Search for the cell housing the specified text and yield its (x, y) center coordinate. 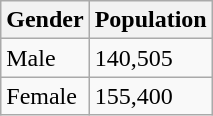
140,505 (150, 58)
Gender (45, 20)
Male (45, 58)
Female (45, 96)
Population (150, 20)
155,400 (150, 96)
